Search for the cell housing the specified text and yield its [x, y] center coordinate. 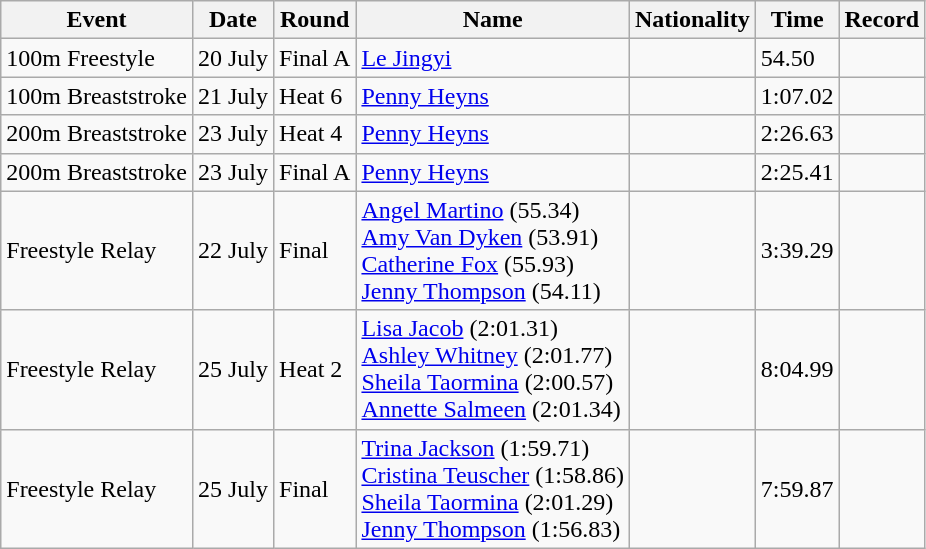
2:25.41 [797, 172]
Le Jingyi [493, 58]
2:26.63 [797, 134]
Record [882, 20]
22 July [232, 250]
7:59.87 [797, 488]
54.50 [797, 58]
100m Freestyle [97, 58]
Heat 2 [315, 370]
Heat 4 [315, 134]
100m Breaststroke [97, 96]
Name [493, 20]
1:07.02 [797, 96]
Event [97, 20]
20 July [232, 58]
21 July [232, 96]
Angel Martino (55.34)Amy Van Dyken (53.91)Catherine Fox (55.93)Jenny Thompson (54.11) [493, 250]
Round [315, 20]
Trina Jackson (1:59.71)Cristina Teuscher (1:58.86)Sheila Taormina (2:01.29)Jenny Thompson (1:56.83) [493, 488]
Time [797, 20]
3:39.29 [797, 250]
Lisa Jacob (2:01.31)Ashley Whitney (2:01.77)Sheila Taormina (2:00.57)Annette Salmeen (2:01.34) [493, 370]
Nationality [692, 20]
8:04.99 [797, 370]
Date [232, 20]
Heat 6 [315, 96]
